Identify which cell holds the provided text, then report its (X, Y) central coordinate. 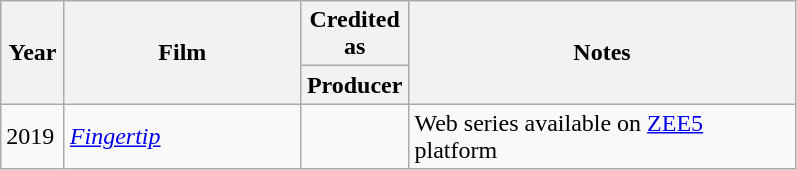
Producer (354, 85)
Fingertip (182, 136)
Credited as (354, 34)
2019 (33, 136)
Web series available on ZEE5 platform (602, 136)
Film (182, 52)
Notes (602, 52)
Year (33, 52)
